From the cell containing the given text, extract its center point as (x, y) coordinate. 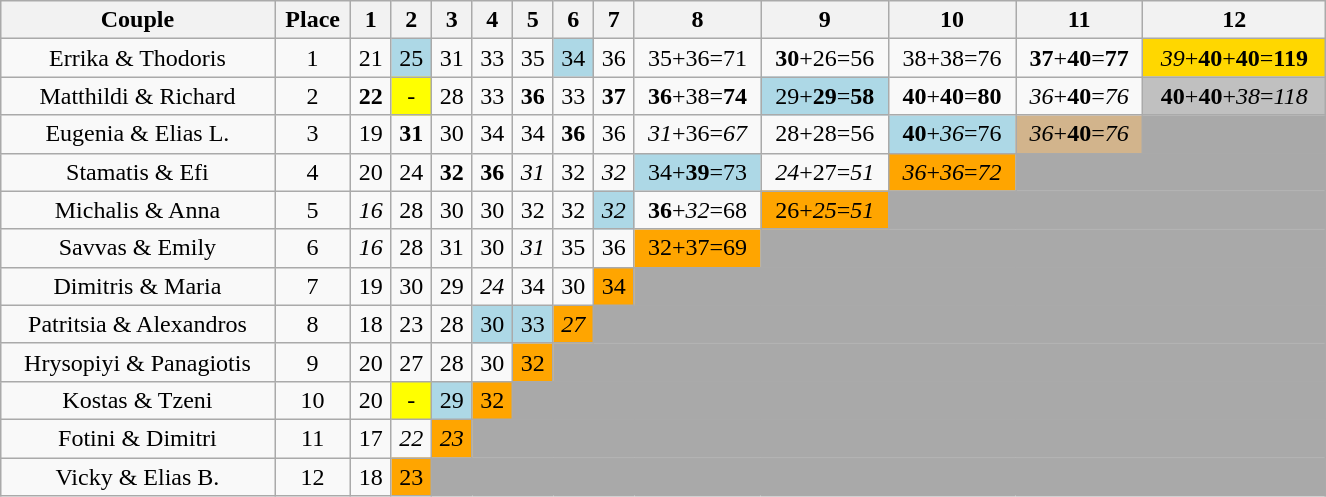
37+40=77 (1080, 58)
38+38=76 (952, 58)
40+40=80 (952, 96)
25 (411, 58)
30+26=56 (824, 58)
21 (371, 58)
Matthildi & Richard (138, 96)
26+25=51 (824, 210)
39+40+40=119 (1234, 58)
29+29=58 (824, 96)
Place (313, 20)
40+36=76 (952, 134)
37 (613, 96)
Kostas & Tzeni (138, 400)
Patritsia & Alexandros (138, 324)
34+39=73 (698, 172)
32+37=69 (698, 248)
40+40+38=118 (1234, 96)
Eugenia & Elias L. (138, 134)
Hrysopiyi & Panagiotis (138, 362)
Fotini & Dimitri (138, 438)
28+28=56 (824, 134)
36+32=68 (698, 210)
Errika & Thodoris (138, 58)
24+27=51 (824, 172)
Stamatis & Efi (138, 172)
31+36=67 (698, 134)
36+38=74 (698, 96)
Couple (138, 20)
35+36=71 (698, 58)
Michalis & Anna (138, 210)
Vicky & Elias B. (138, 477)
Dimitris & Maria (138, 286)
Savvas & Emily (138, 248)
17 (371, 438)
36+36=72 (952, 172)
